Return the [X, Y] coordinate for the center point of the cell that contains the specified text.  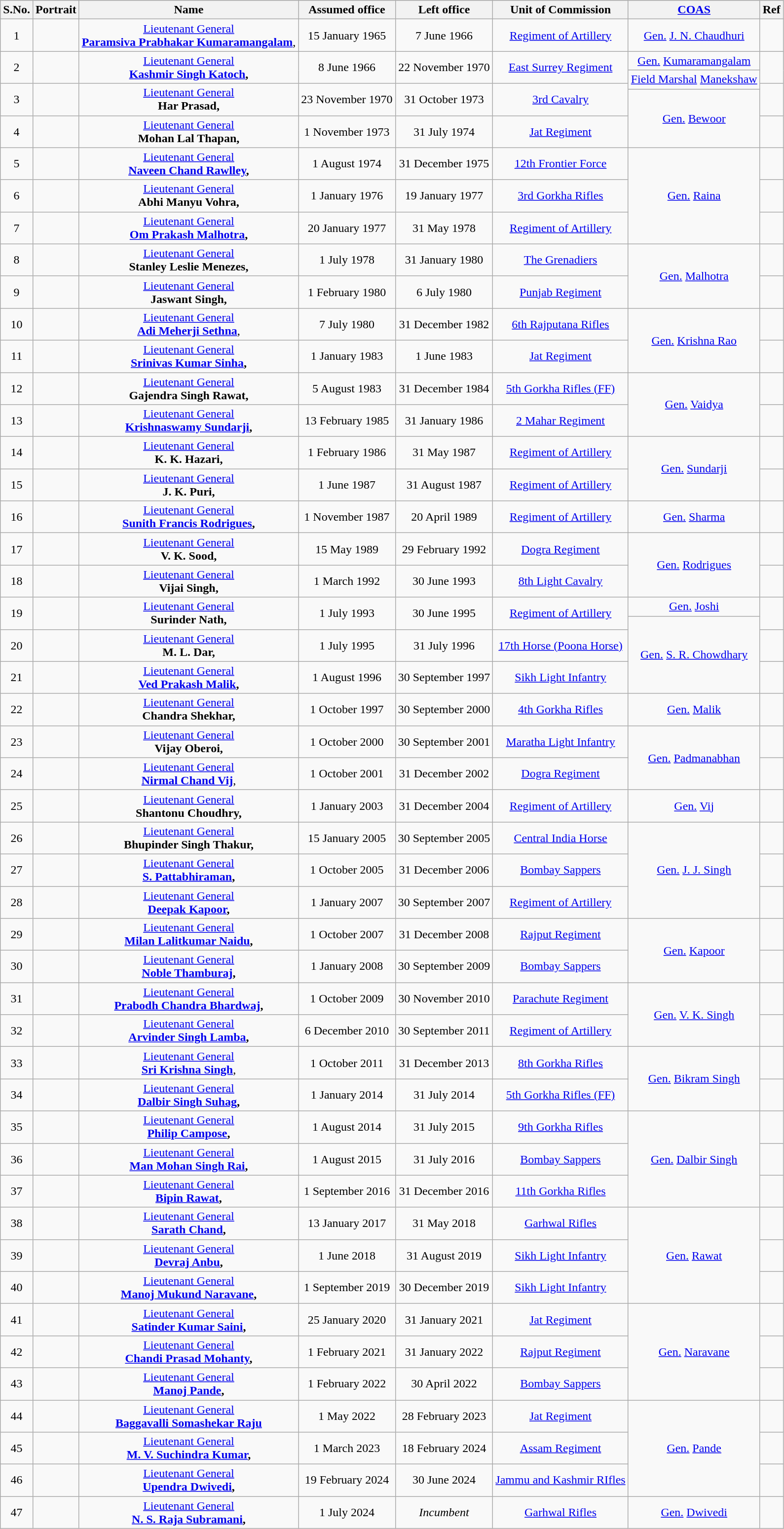
3 [17, 100]
Lieutenant GeneralBipin Rawat, [188, 1191]
15 [17, 485]
31 December 2013 [444, 1063]
Lieutenant GeneralChandi Prasad Mohanty, [188, 1351]
6 December 2010 [347, 1031]
Gen. Krishna Rao [694, 340]
45 [17, 1448]
23 [17, 741]
1 [17, 36]
29 February 1992 [444, 549]
Lieutenant GeneralM. L. Dar, [188, 646]
22 [17, 710]
8th Light Cavalry [560, 581]
20 [17, 646]
Gen. Dwivedi [694, 1512]
31 May 2018 [444, 1223]
1 October 2007 [347, 935]
1 August 2015 [347, 1159]
Maratha Light Infantry [560, 741]
Lieutenant GeneralPhilip Campose, [188, 1127]
COAS [694, 10]
33 [17, 1063]
30 June 1993 [444, 581]
Left office [444, 10]
32 [17, 1031]
Lieutenant GeneralVijai Singh, [188, 581]
1 August 1974 [347, 164]
Lieutenant GeneralSunith Francis Rodrigues, [188, 517]
Gen. Rawat [694, 1256]
20 January 1977 [347, 228]
1 May 2022 [347, 1415]
Punjab Regiment [560, 292]
Lieutenant GeneralUpendra Dwivedi, [188, 1481]
Assumed office [347, 10]
Incumbent [444, 1512]
36 [17, 1159]
Gen. Raina [694, 195]
15 January 1965 [347, 36]
Lieutenant GeneralChandra Shekhar, [188, 710]
Lieutenant GeneralOm Prakash Malhotra, [188, 228]
Lieutenant GeneralDeepak Kapoor, [188, 902]
Gen. J. J. Singh [694, 870]
1 July 1993 [347, 613]
1 September 2019 [347, 1287]
30 June 1995 [444, 613]
1 November 1973 [347, 131]
2 Mahar Regiment [560, 420]
31 December 2006 [444, 870]
Lieutenant GeneralShantonu Choudhry, [188, 805]
38 [17, 1223]
Lieutenant GeneralGajendra Singh Rawat, [188, 388]
30 September 2000 [444, 710]
Ref [772, 10]
Lieutenant GeneralN. S. Raja Subramani, [188, 1512]
31 December 1982 [444, 324]
Gen. S. R. Chowdhary [694, 654]
30 June 2024 [444, 1481]
Lieutenant GeneralManoj Pande, [188, 1384]
Portrait [56, 10]
31 December 1984 [444, 388]
Lieutenant GeneralAdi Meherji Sethna, [188, 324]
31 July 1996 [444, 646]
Lieutenant GeneralSatinder Kumar Saini, [188, 1320]
Lieutenant GeneralDalbir Singh Suhag, [188, 1095]
Unit of Commission [560, 10]
8 June 1966 [347, 67]
31 May 1987 [444, 453]
Gen. Kapoor [694, 951]
37 [17, 1191]
Gen. Pande [694, 1448]
31 December 2016 [444, 1191]
21 [17, 677]
1 January 2007 [347, 902]
3rd Gorkha Rifles [560, 195]
31 January 1980 [444, 260]
27 [17, 870]
31 December 2008 [444, 935]
18 [17, 581]
31 July 2016 [444, 1159]
1 November 1987 [347, 517]
30 [17, 966]
6 [17, 195]
Gen. Bewoor [694, 118]
1 March 2023 [347, 1448]
Central India Horse [560, 838]
31 July 2014 [444, 1095]
Lieutenant GeneralJaswant Singh, [188, 292]
East Surrey Regiment [560, 67]
1 September 2016 [347, 1191]
31 July 2015 [444, 1127]
34 [17, 1095]
Lieutenant GeneralPrabodh Chandra Bhardwaj, [188, 999]
Gen. Sharma [694, 517]
31 [17, 999]
Gen. Joshi [694, 607]
1 July 1978 [347, 260]
Lieutenant GeneralSarath Chand, [188, 1223]
1 January 2014 [347, 1095]
25 January 2020 [347, 1320]
1 October 2001 [347, 774]
1 January 2008 [347, 966]
Lieutenant GeneralStanley Leslie Menezes, [188, 260]
1 January 1983 [347, 356]
Lieutenant GeneralMohan Lal Thapan, [188, 131]
31 May 1978 [444, 228]
Lieutenant GeneralBaggavalli Somashekar Raju [188, 1415]
5 August 1983 [347, 388]
Name [188, 10]
19 February 2024 [347, 1481]
31 December 2004 [444, 805]
17th Horse (Poona Horse) [560, 646]
Jammu and Kashmir RIfles [560, 1481]
Lieutenant GeneralK. K. Hazari, [188, 453]
9 [17, 292]
Gen. Malhotra [694, 276]
2 [17, 67]
Lieutenant GeneralDevraj Anbu, [188, 1256]
13 [17, 420]
5 [17, 164]
1 October 1997 [347, 710]
30 April 2022 [444, 1384]
Lieutenant GeneralV. K. Sood, [188, 549]
9th Gorkha Rifles [560, 1127]
1 February 1980 [347, 292]
Lieutenant GeneralSrinivas Kumar Sinha, [188, 356]
1 October 2005 [347, 870]
The Grenadiers [560, 260]
29 [17, 935]
24 [17, 774]
46 [17, 1481]
Field Marshal Manekshaw [694, 79]
3rd Cavalry [560, 100]
30 December 2019 [444, 1287]
11th Gorkha Rifles [560, 1191]
22 November 1970 [444, 67]
1 October 2011 [347, 1063]
31 December 1975 [444, 164]
31 October 1973 [444, 100]
Lieutenant GeneralNoble Thamburaj, [188, 966]
13 January 2017 [347, 1223]
30 September 2005 [444, 838]
Gen. Kumaramangalam [694, 61]
19 [17, 613]
1 October 2009 [347, 999]
Gen. J. N. Chaudhuri [694, 36]
18 February 2024 [444, 1448]
7 [17, 228]
6 July 1980 [444, 292]
Lieutenant GeneralBhupinder Singh Thakur, [188, 838]
Gen. Rodrigues [694, 565]
Gen. Malik [694, 710]
30 September 2001 [444, 741]
17 [17, 549]
6th Rajputana Rifles [560, 324]
Lieutenant GeneralSri Krishna Singh, [188, 1063]
Parachute Regiment [560, 999]
Assam Regiment [560, 1448]
16 [17, 517]
Lieutenant GeneralManoj Mukund Naravane, [188, 1287]
15 January 2005 [347, 838]
1 February 1986 [347, 453]
8th Gorkha Rifles [560, 1063]
Lieutenant GeneralVed Prakash Malik, [188, 677]
43 [17, 1384]
31 January 2022 [444, 1351]
13 February 1985 [347, 420]
40 [17, 1287]
Gen. Naravane [694, 1351]
Gen. Padmanabhan [694, 758]
31 August 2019 [444, 1256]
15 May 1989 [347, 549]
Lieutenant GeneralM. V. Suchindra Kumar, [188, 1448]
31 December 2002 [444, 774]
1 February 2021 [347, 1351]
Lieutenant GeneralMilan Lalitkumar Naidu, [188, 935]
1 February 2022 [347, 1384]
30 September 2007 [444, 902]
30 September 2011 [444, 1031]
30 November 2010 [444, 999]
1 July 2024 [347, 1512]
44 [17, 1415]
1 August 1996 [347, 677]
Gen. Bikram Singh [694, 1079]
Lieutenant GeneralKashmir Singh Katoch, [188, 67]
Lieutenant GeneralJ. K. Puri, [188, 485]
11 [17, 356]
Lieutenant GeneralS. Pattabhiraman, [188, 870]
31 July 1974 [444, 131]
Lieutenant GeneralArvinder Singh Lamba, [188, 1031]
Gen. V. K. Singh [694, 1015]
12th Frontier Force [560, 164]
28 February 2023 [444, 1415]
28 [17, 902]
26 [17, 838]
41 [17, 1320]
31 January 1986 [444, 420]
1 January 2003 [347, 805]
14 [17, 453]
Lieutenant GeneralNaveen Chand Rawlley, [188, 164]
Lieutenant GeneralVijay Oberoi, [188, 741]
47 [17, 1512]
4th Gorkha Rifles [560, 710]
1 June 1987 [347, 485]
30 September 2009 [444, 966]
Lieutenant GeneralKrishnaswamy Sundarji, [188, 420]
1 October 2000 [347, 741]
8 [17, 260]
35 [17, 1127]
25 [17, 805]
Lieutenant GeneralNirmal Chand Vij, [188, 774]
42 [17, 1351]
1 June 2018 [347, 1256]
Gen. Vij [694, 805]
7 July 1980 [347, 324]
Gen. Dalbir Singh [694, 1159]
23 November 1970 [347, 100]
31 August 1987 [444, 485]
Lieutenant GeneralHar Prasad, [188, 100]
S.No. [17, 10]
1 July 1995 [347, 646]
4 [17, 131]
19 January 1977 [444, 195]
1 March 1992 [347, 581]
Gen. Sundarji [694, 469]
31 January 2021 [444, 1320]
Lieutenant GeneralSurinder Nath, [188, 613]
Lieutenant GeneralParamsiva Prabhakar Kumaramangalam, [188, 36]
7 June 1966 [444, 36]
Gen. Vaidya [694, 404]
Lieutenant GeneralMan Mohan Singh Rai, [188, 1159]
39 [17, 1256]
1 January 1976 [347, 195]
20 April 1989 [444, 517]
30 September 1997 [444, 677]
10 [17, 324]
1 June 1983 [444, 356]
Lieutenant GeneralAbhi Manyu Vohra, [188, 195]
1 August 2014 [347, 1127]
12 [17, 388]
